Provide the (x, y) coordinate of the cell's center where the given text is located.  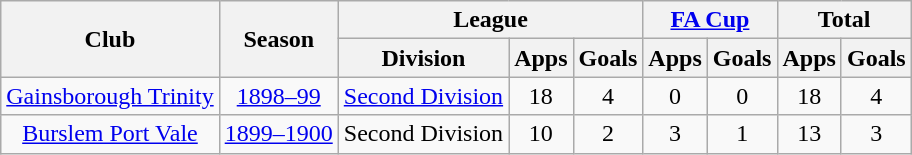
13 (809, 134)
1898–99 (278, 96)
Season (278, 39)
Gainsborough Trinity (110, 96)
2 (608, 134)
10 (541, 134)
Division (423, 58)
1899–1900 (278, 134)
Total (844, 20)
Club (110, 39)
League (490, 20)
FA Cup (710, 20)
1 (742, 134)
Burslem Port Vale (110, 134)
